From the cell containing the given text, extract its center point as [X, Y] coordinate. 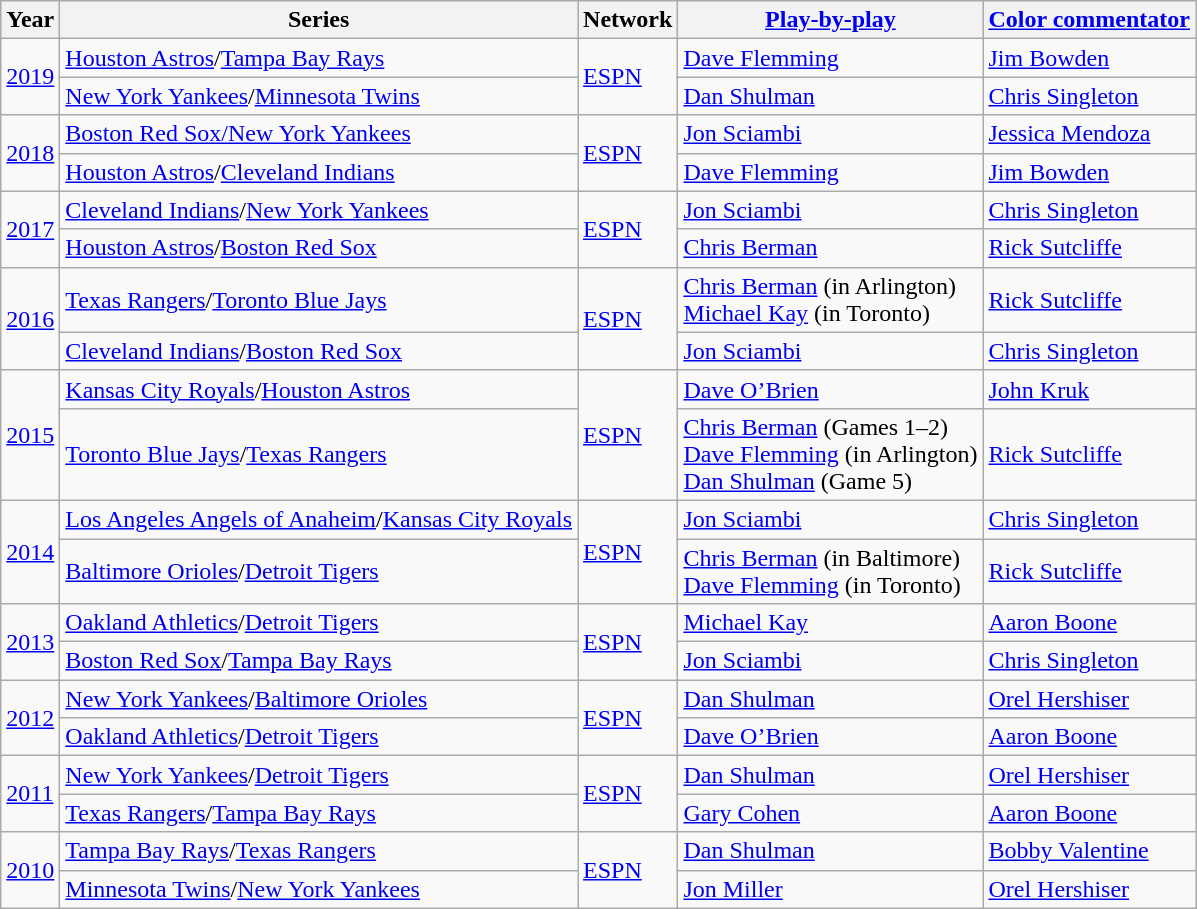
John Kruk [1090, 389]
2014 [30, 552]
2013 [30, 642]
2012 [30, 718]
Chris Berman (in Arlington)Michael Kay (in Toronto) [830, 300]
Jessica Mendoza [1090, 134]
Chris Berman [830, 248]
Texas Rangers/Toronto Blue Jays [319, 300]
Year [30, 20]
2011 [30, 794]
New York Yankees/Minnesota Twins [319, 96]
Cleveland Indians/New York Yankees [319, 210]
Color commentator [1090, 20]
Jon Miller [830, 889]
Play-by-play [830, 20]
Kansas City Royals/Houston Astros [319, 389]
Boston Red Sox/Tampa Bay Rays [319, 661]
Cleveland Indians/Boston Red Sox [319, 351]
2015 [30, 435]
Baltimore Orioles/Detroit Tigers [319, 570]
Bobby Valentine [1090, 851]
2018 [30, 153]
Chris Berman (in Baltimore)Dave Flemming (in Toronto) [830, 570]
New York Yankees/Baltimore Orioles [319, 699]
Gary Cohen [830, 813]
Chris Berman (Games 1–2)Dave Flemming (in Arlington)Dan Shulman (Game 5) [830, 454]
Texas Rangers/Tampa Bay Rays [319, 813]
2019 [30, 77]
Michael Kay [830, 623]
2016 [30, 318]
Minnesota Twins/New York Yankees [319, 889]
Network [628, 20]
Houston Astros/Boston Red Sox [319, 248]
2010 [30, 870]
Houston Astros/Tampa Bay Rays [319, 58]
New York Yankees/Detroit Tigers [319, 775]
Houston Astros/Cleveland Indians [319, 172]
Boston Red Sox/New York Yankees [319, 134]
Toronto Blue Jays/Texas Rangers [319, 454]
2017 [30, 229]
Los Angeles Angels of Anaheim/Kansas City Royals [319, 519]
Tampa Bay Rays/Texas Rangers [319, 851]
Series [319, 20]
